Pinpoint the cell where the given text exists, returning its (x, y) midpoint coordinate. 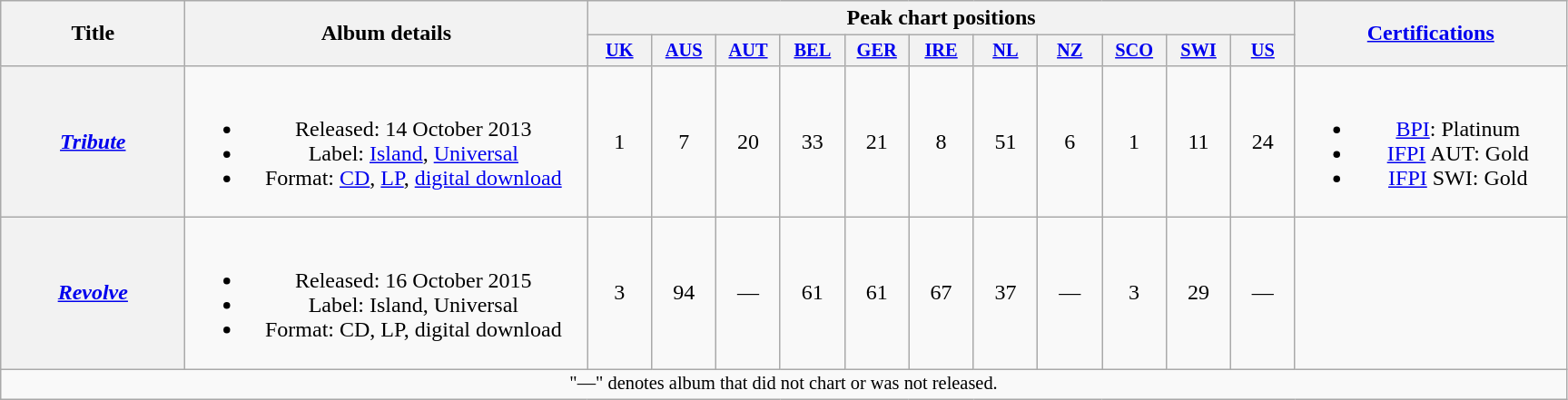
BPI: PlatinumIFPI AUT: GoldIFPI SWI: Gold (1431, 141)
29 (1198, 294)
94 (685, 294)
BEL (812, 51)
8 (941, 141)
67 (941, 294)
NZ (1070, 51)
21 (877, 141)
IRE (941, 51)
20 (748, 141)
7 (685, 141)
Tribute (93, 141)
US (1262, 51)
AUT (748, 51)
SCO (1135, 51)
33 (812, 141)
Released: 14 October 2013Label: Island, UniversalFormat: CD, LP, digital download (387, 141)
Title (93, 34)
Album details (387, 34)
GER (877, 51)
"—" denotes album that did not chart or was not released. (784, 385)
Revolve (93, 294)
SWI (1198, 51)
NL (1006, 51)
24 (1262, 141)
UK (619, 51)
AUS (685, 51)
Certifications (1431, 34)
Peak chart positions (941, 18)
11 (1198, 141)
37 (1006, 294)
51 (1006, 141)
6 (1070, 141)
Released: 16 October 2015Label: Island, UniversalFormat: CD, LP, digital download (387, 294)
